Identify which cell holds the provided text, then report its [X, Y] central coordinate. 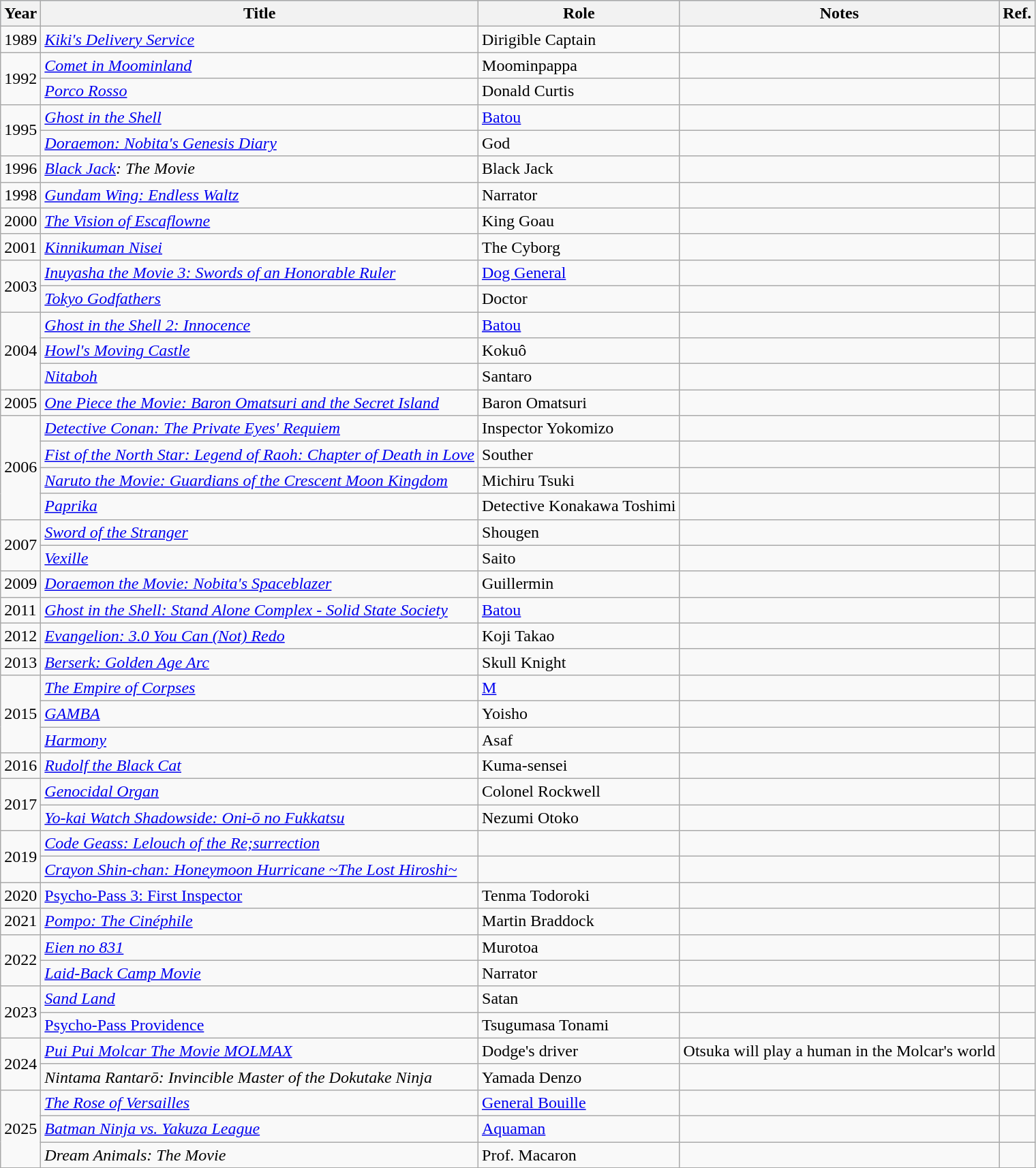
Batman Ninja vs. Yakuza League [260, 1128]
Dirigible Captain [579, 40]
Moominpappa [579, 65]
Tokyo Godfathers [260, 298]
Dog General [579, 273]
1989 [20, 40]
2021 [20, 921]
Detective Konakawa Toshimi [579, 506]
Nezumi Otoko [579, 818]
Kokuô [579, 351]
Yamada Denzo [579, 1077]
2016 [20, 766]
Yo-kai Watch Shadowside: Oni-ō no Fukkatsu [260, 818]
Vexille [260, 558]
Year [20, 14]
King Goau [579, 221]
Doctor [579, 298]
2007 [20, 545]
Crayon Shin-chan: Honeymoon Hurricane ~The Lost Hiroshi~ [260, 870]
Ghost in the Shell 2: Innocence [260, 325]
Prof. Macaron [579, 1155]
Howl's Moving Castle [260, 351]
2013 [20, 662]
2019 [20, 857]
Genocidal Organ [260, 792]
Evangelion: 3.0 You Can (Not) Redo [260, 636]
2011 [20, 610]
Inuyasha the Movie 3: Swords of an Honorable Ruler [260, 273]
Colonel Rockwell [579, 792]
1998 [20, 195]
Rudolf the Black Cat [260, 766]
Gundam Wing: Endless Waltz [260, 195]
Pompo: The Cinéphile [260, 921]
2025 [20, 1128]
Ref. [1017, 14]
God [579, 143]
The Rose of Versailles [260, 1103]
2006 [20, 467]
General Bouille [579, 1103]
Black Jack: The Movie [260, 169]
Shougen [579, 532]
2012 [20, 636]
Baron Omatsuri [579, 403]
Nitaboh [260, 377]
2005 [20, 403]
Sand Land [260, 999]
Nintama Rantarō: Invincible Master of the Dokutake Ninja [260, 1077]
Satan [579, 999]
Laid-Back Camp Movie [260, 973]
Code Geass: Lelouch of the Re;surrection [260, 844]
Ghost in the Shell [260, 117]
Asaf [579, 739]
Pui Pui Molcar The Movie MOLMAX [260, 1051]
Tenma Todoroki [579, 895]
1992 [20, 78]
Dodge's driver [579, 1051]
Kinnikuman Nisei [260, 247]
Sword of the Stranger [260, 532]
Guillermin [579, 584]
Inspector Yokomizo [579, 429]
1995 [20, 130]
Dream Animals: The Movie [260, 1155]
2003 [20, 286]
Tsugumasa Tonami [579, 1025]
Michiru Tsuki [579, 480]
Naruto the Movie: Guardians of the Crescent Moon Kingdom [260, 480]
1996 [20, 169]
M [579, 688]
Black Jack [579, 169]
Doraemon the Movie: Nobita's Spaceblazer [260, 584]
Role [579, 14]
2001 [20, 247]
Doraemon: Nobita's Genesis Diary [260, 143]
The Empire of Corpses [260, 688]
Title [260, 14]
Comet in Moominland [260, 65]
Koji Takao [579, 636]
2017 [20, 805]
Saito [579, 558]
Psycho-Pass 3: First Inspector [260, 895]
Psycho-Pass Providence [260, 1025]
Souther [579, 455]
2000 [20, 221]
Porco Rosso [260, 91]
Harmony [260, 739]
2015 [20, 713]
2022 [20, 960]
GAMBA [260, 713]
One Piece the Movie: Baron Omatsuri and the Secret Island [260, 403]
Notes [840, 14]
Donald Curtis [579, 91]
Berserk: Golden Age Arc [260, 662]
Kiki's Delivery Service [260, 40]
Kuma-sensei [579, 766]
Eien no 831 [260, 947]
The Vision of Escaflowne [260, 221]
2023 [20, 1012]
Murotoa [579, 947]
The Cyborg [579, 247]
Yoisho [579, 713]
2020 [20, 895]
Martin Braddock [579, 921]
Otsuka will play a human in the Molcar's world [840, 1051]
Paprika [260, 506]
Ghost in the Shell: Stand Alone Complex - Solid State Society [260, 610]
Skull Knight [579, 662]
Detective Conan: The Private Eyes' Requiem [260, 429]
2004 [20, 351]
2009 [20, 584]
2024 [20, 1064]
Fist of the North Star: Legend of Raoh: Chapter of Death in Love [260, 455]
Aquaman [579, 1128]
Santaro [579, 377]
